Scan for the cell matching the given text and deliver its (X, Y) coordinate at center. 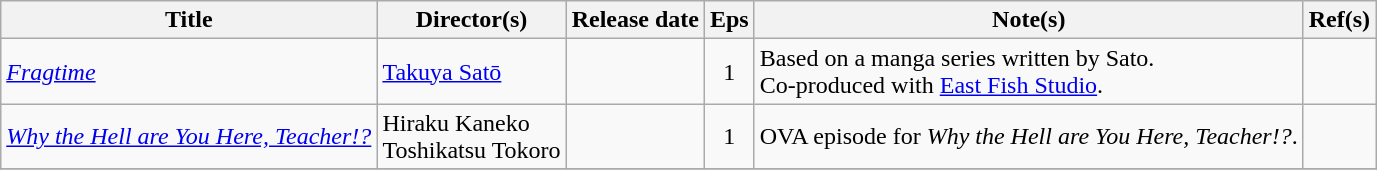
Hiraku KanekoToshikatsu Tokoro (472, 136)
Why the Hell are You Here, Teacher!? (189, 136)
OVA episode for Why the Hell are You Here, Teacher!?. (1028, 136)
Note(s) (1028, 20)
Takuya Satō (472, 72)
Eps (729, 20)
Based on a manga series written by Sato.Co-produced with East Fish Studio. (1028, 72)
Title (189, 20)
Fragtime (189, 72)
Director(s) (472, 20)
Release date (635, 20)
Ref(s) (1339, 20)
